Detect which cell encompasses the target text, then output its (X, Y) center coordinate. 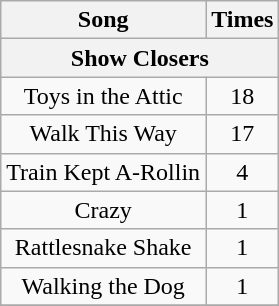
Times (242, 20)
Train Kept A-Rollin (104, 172)
Crazy (104, 210)
17 (242, 134)
Toys in the Attic (104, 96)
Song (104, 20)
Show Closers (140, 58)
18 (242, 96)
Rattlesnake Shake (104, 248)
4 (242, 172)
Walking the Dog (104, 286)
Walk This Way (104, 134)
